Determine the (x, y) coordinate at the center of the cell enclosing the given text.  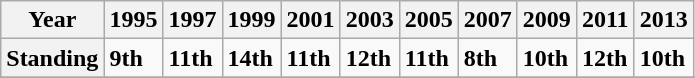
2005 (428, 20)
1995 (134, 20)
9th (134, 58)
1997 (192, 20)
2013 (664, 20)
Standing (52, 58)
2001 (310, 20)
2011 (605, 20)
14th (252, 58)
8th (488, 58)
2009 (546, 20)
2003 (370, 20)
Year (52, 20)
2007 (488, 20)
1999 (252, 20)
